From the cell containing the given text, extract its center point as [X, Y] coordinate. 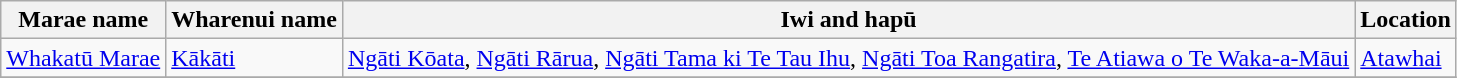
Marae name [84, 20]
Whakatū Marae [84, 58]
Atawhai [1406, 58]
Ngāti Kōata, Ngāti Rārua, Ngāti Tama ki Te Tau Ihu, Ngāti Toa Rangatira, Te Atiawa o Te Waka-a-Māui [848, 58]
Kākāti [254, 58]
Location [1406, 20]
Iwi and hapū [848, 20]
Wharenui name [254, 20]
